Search for the cell housing the specified text and yield its [x, y] center coordinate. 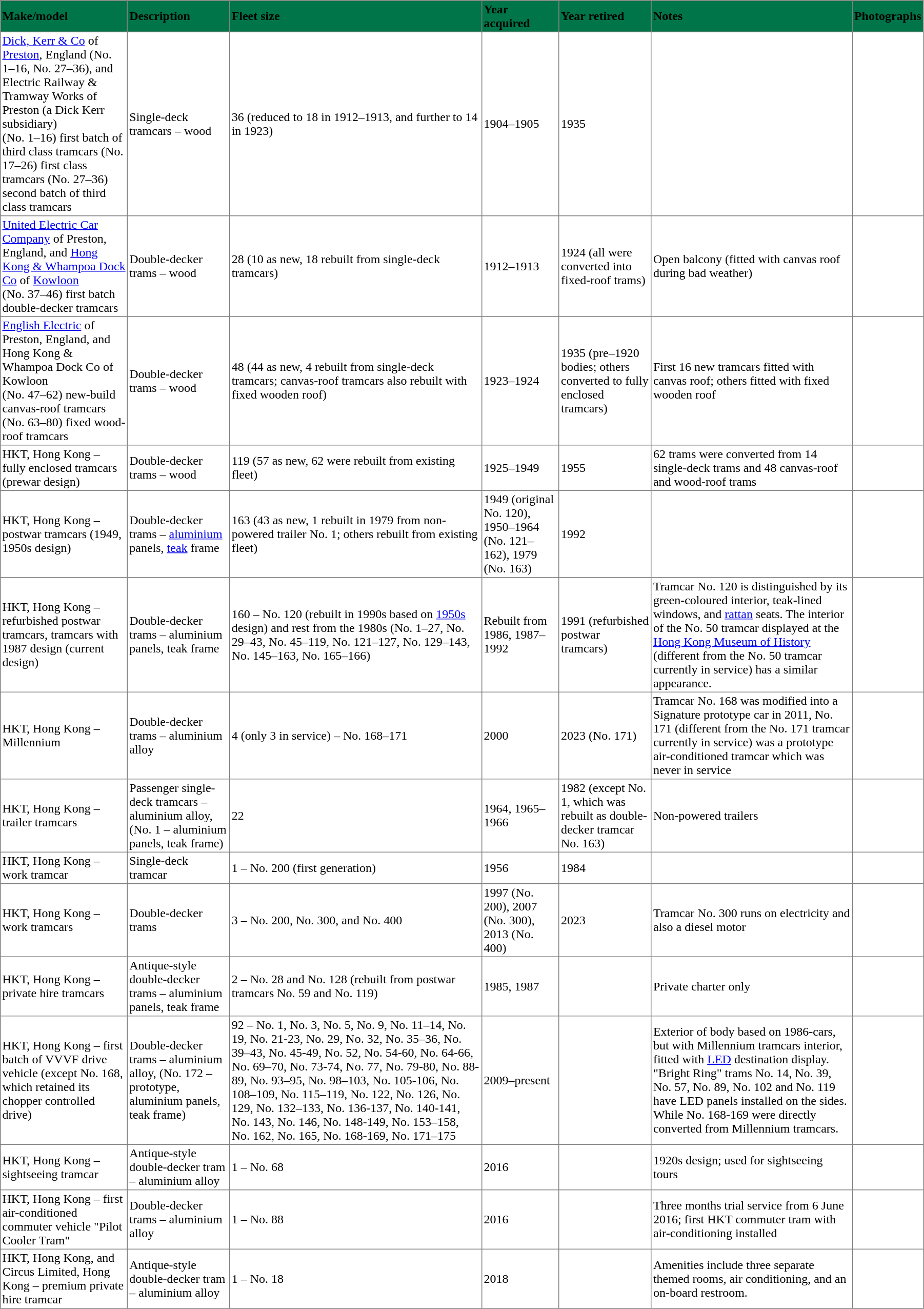
2023 [605, 920]
48 (44 as new, 4 rebuilt from single-deck tramcars; canvas-roof tramcars also rebuilt with fixed wooden roof) [356, 381]
1923–1924 [521, 381]
Open balcony (fitted with canvas roof during bad weather) [752, 266]
HKT, Hong Kong – fully enclosed tramcars (prewar design) [64, 468]
1925–1949 [521, 468]
1904–1905 [521, 124]
Double-decker trams [178, 920]
Amenities include three separate themed rooms, air conditioning, and an on-board restroom. [752, 1279]
2018 [521, 1279]
United Electric Car Company of Preston, England, and Hong Kong & Whampoa Dock Co of Kowloon(No. 37–46) first batch double-decker tramcars [64, 266]
119 (57 as new, 62 were rebuilt from existing fleet) [356, 468]
1964, 1965–1966 [521, 816]
Private charter only [752, 986]
1920s design; used for sightseeing tours [752, 1167]
Fleet size [356, 16]
1 – No. 68 [356, 1167]
Description [178, 16]
HKT, Hong Kong – work tramcar [64, 868]
22 [356, 816]
HKT, Hong Kong – work tramcars [64, 920]
Year retired [605, 16]
HKT, Hong Kong – first air-conditioned commuter vehicle "Pilot Cooler Tram" [64, 1220]
1 – No. 200 (first generation) [356, 868]
Make/model [64, 16]
1 – No. 18 [356, 1279]
1935 [605, 124]
163 (43 as new, 1 rebuilt in 1979 from non-powered trailer No. 1; others rebuilt from existing fleet) [356, 534]
Single-deck tramcar [178, 868]
HKT, Hong Kong – refurbished postwar tramcars, tramcars with 1987 design (current design) [64, 635]
1991 (refurbished postwar tramcars) [605, 635]
1955 [605, 468]
1 – No. 88 [356, 1220]
HKT, Hong Kong – postwar tramcars (1949, 1950s design) [64, 534]
1984 [605, 868]
HKT, Hong Kong – Millennium [64, 736]
2009–present [521, 1080]
Rebuilt from 1986, 1987–1992 [521, 635]
4 (only 3 in service) – No. 168–171 [356, 736]
1985, 1987 [521, 986]
HKT, Hong Kong – first batch of VVVF drive vehicle (except No. 168, which retained its chopper controlled drive) [64, 1080]
1997 (No. 200), 2007 (No. 300), 2013 (No. 400) [521, 920]
62 trams were converted from 14 single-deck trams and 48 canvas-roof and wood-roof trams [752, 468]
HKT, Hong Kong, and Circus Limited, Hong Kong – premium private hire tramcar [64, 1279]
2023 (No. 171) [605, 736]
28 (10 as new, 18 rebuilt from single-deck tramcars) [356, 266]
Three months trial service from 6 June 2016; first HKT commuter tram with air-conditioning installed [752, 1220]
Notes [752, 16]
3 – No. 200, No. 300, and No. 400 [356, 920]
HKT, Hong Kong – sightseeing tramcar [64, 1167]
1956 [521, 868]
2 – No. 28 and No. 128 (rebuilt from postwar tramcars No. 59 and No. 119) [356, 986]
Non-powered trailers [752, 816]
Double-decker trams – aluminium alloy, (No. 172 – prototype, aluminium panels, teak frame) [178, 1080]
1992 [605, 534]
HKT, Hong Kong – trailer tramcars [64, 816]
Antique-style double-decker trams – aluminium panels, teak frame [178, 986]
1924 (all were converted into fixed-roof trams) [605, 266]
First 16 new tramcars fitted with canvas roof; others fitted with fixed wooden roof [752, 381]
Tramcar No. 300 runs on electricity and also a diesel motor [752, 920]
36 (reduced to 18 in 1912–1913, and further to 14 in 1923) [356, 124]
HKT, Hong Kong – private hire tramcars [64, 986]
2000 [521, 736]
Single-deck tramcars – wood [178, 124]
Photographs [888, 16]
Year acquired [521, 16]
1982 (except No. 1, which was rebuilt as double-decker tramcar No. 163) [605, 816]
1935 (pre–1920 bodies; others converted to fully enclosed tramcars) [605, 381]
Passenger single-deck tramcars – aluminium alloy, (No. 1 – aluminium panels, teak frame) [178, 816]
1912–1913 [521, 266]
1949 (original No. 120), 1950–1964 (No. 121–162), 1979 (No. 163) [521, 534]
